Pinpoint the cell where the given text exists, returning its (X, Y) midpoint coordinate. 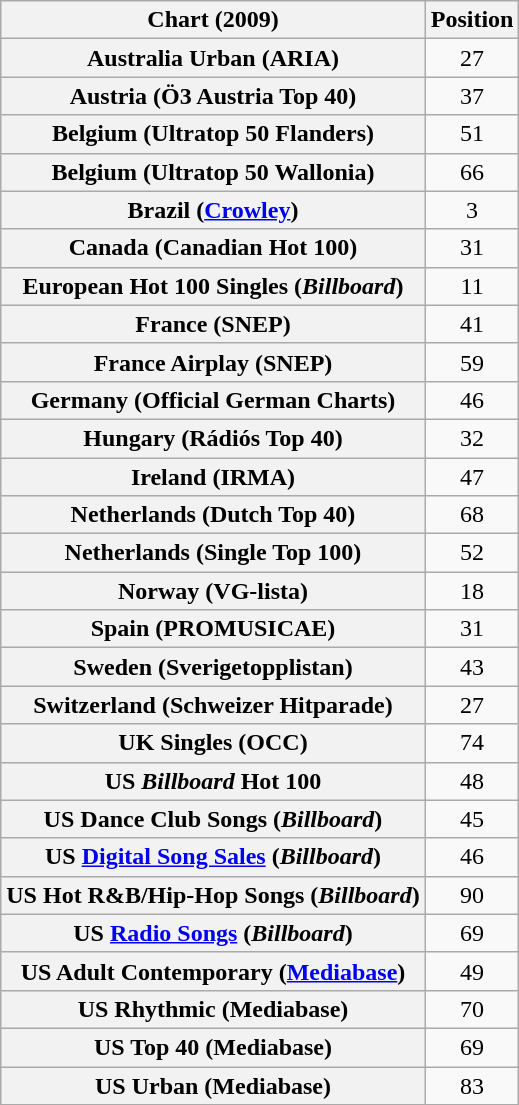
Position (472, 20)
43 (472, 667)
83 (472, 1085)
47 (472, 477)
70 (472, 1009)
Sweden (Sverigetopplistan) (213, 667)
52 (472, 553)
Ireland (IRMA) (213, 477)
41 (472, 324)
Hungary (Rádiós Top 40) (213, 438)
Spain (PROMUSICAE) (213, 629)
US Top 40 (Mediabase) (213, 1047)
Chart (2009) (213, 20)
US Radio Songs (Billboard) (213, 933)
US Urban (Mediabase) (213, 1085)
US Billboard Hot 100 (213, 781)
US Digital Song Sales (Billboard) (213, 857)
Brazil (Crowley) (213, 210)
US Rhythmic (Mediabase) (213, 1009)
Australia Urban (ARIA) (213, 58)
49 (472, 971)
45 (472, 819)
68 (472, 515)
UK Singles (OCC) (213, 743)
Belgium (Ultratop 50 Wallonia) (213, 172)
37 (472, 96)
Switzerland (Schweizer Hitparade) (213, 705)
US Dance Club Songs (Billboard) (213, 819)
74 (472, 743)
3 (472, 210)
11 (472, 286)
US Adult Contemporary (Mediabase) (213, 971)
Canada (Canadian Hot 100) (213, 248)
Norway (VG-lista) (213, 591)
59 (472, 362)
90 (472, 895)
32 (472, 438)
European Hot 100 Singles (Billboard) (213, 286)
Netherlands (Dutch Top 40) (213, 515)
Germany (Official German Charts) (213, 400)
France (SNEP) (213, 324)
18 (472, 591)
66 (472, 172)
Austria (Ö3 Austria Top 40) (213, 96)
Netherlands (Single Top 100) (213, 553)
48 (472, 781)
US Hot R&B/Hip-Hop Songs (Billboard) (213, 895)
51 (472, 134)
France Airplay (SNEP) (213, 362)
Belgium (Ultratop 50 Flanders) (213, 134)
